Identify which cell holds the provided text, then report its (x, y) central coordinate. 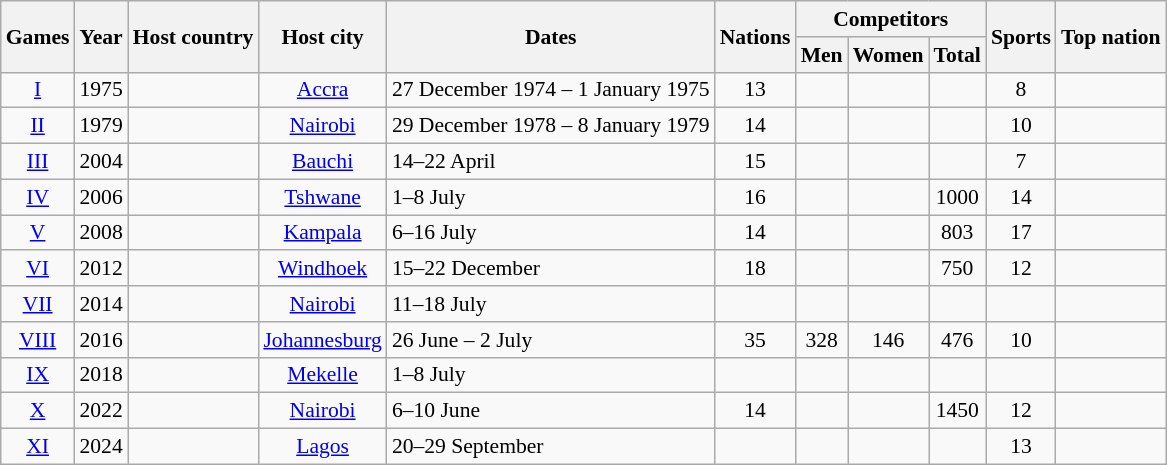
X (38, 411)
11–18 July (551, 304)
2024 (100, 447)
Tshwane (322, 197)
VI (38, 269)
6–16 July (551, 233)
IV (38, 197)
1450 (958, 411)
Sports (1021, 36)
Host city (322, 36)
Men (822, 55)
750 (958, 269)
2016 (100, 340)
29 December 1978 – 8 January 1979 (551, 126)
Games (38, 36)
II (38, 126)
Competitors (891, 19)
Bauchi (322, 162)
18 (756, 269)
6–10 June (551, 411)
XI (38, 447)
Accra (322, 90)
7 (1021, 162)
Mekelle (322, 375)
15–22 December (551, 269)
1000 (958, 197)
476 (958, 340)
Nations (756, 36)
Total (958, 55)
16 (756, 197)
Year (100, 36)
Lagos (322, 447)
328 (822, 340)
VIII (38, 340)
Host country (194, 36)
VII (38, 304)
8 (1021, 90)
III (38, 162)
Women (888, 55)
146 (888, 340)
803 (958, 233)
27 December 1974 – 1 January 1975 (551, 90)
20–29 September (551, 447)
Dates (551, 36)
2012 (100, 269)
26 June – 2 July (551, 340)
I (38, 90)
1979 (100, 126)
Kampala (322, 233)
Windhoek (322, 269)
Johannesburg (322, 340)
15 (756, 162)
2014 (100, 304)
2006 (100, 197)
17 (1021, 233)
V (38, 233)
Top nation (1111, 36)
2008 (100, 233)
2004 (100, 162)
35 (756, 340)
1975 (100, 90)
2022 (100, 411)
14–22 April (551, 162)
2018 (100, 375)
IX (38, 375)
